Extract the (X, Y) coordinate from the center of the cell holding the provided text.  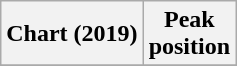
Peakposition (189, 34)
Chart (2019) (72, 34)
